Determine the (x, y) coordinate at the center of the cell enclosing the given text.  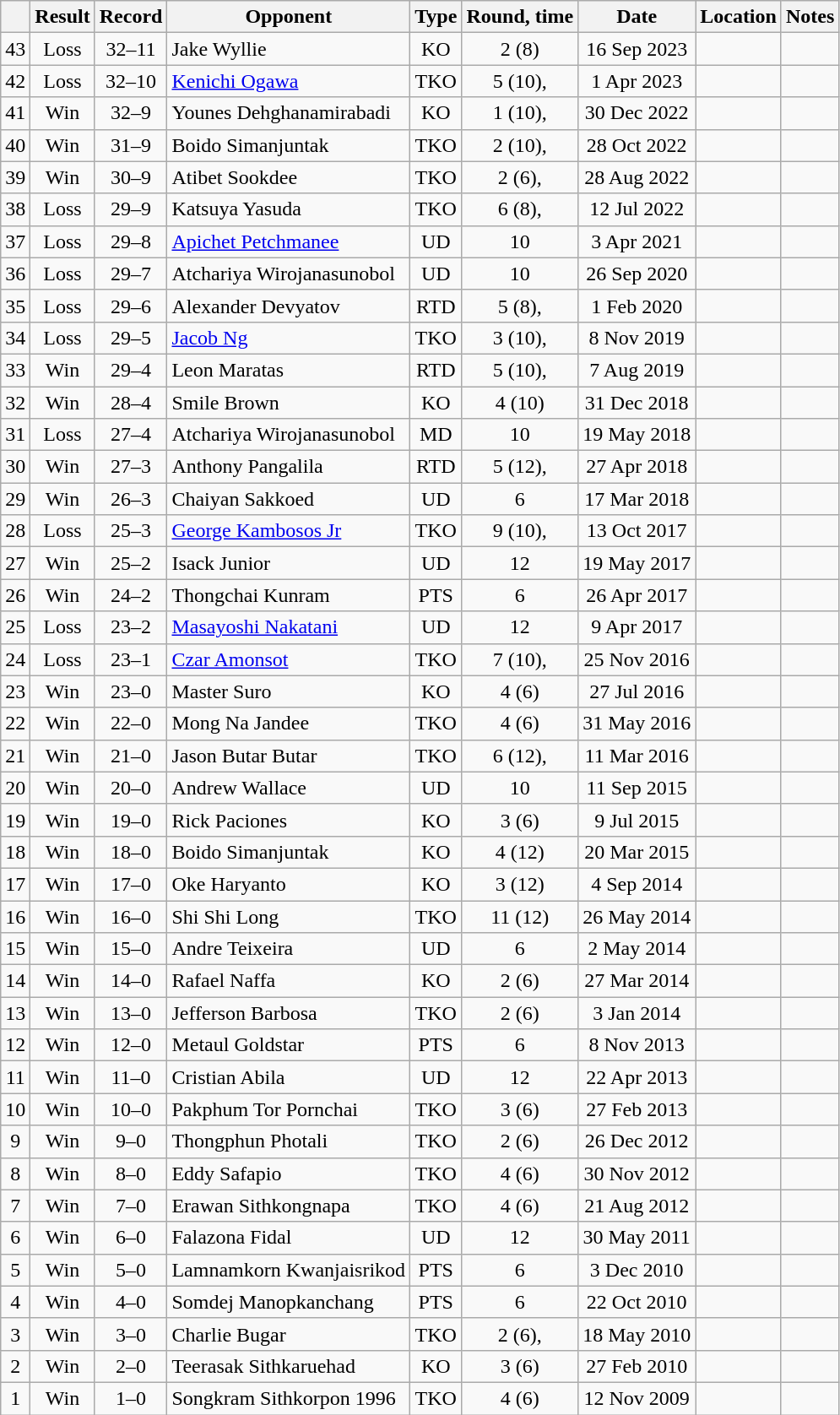
36 (15, 274)
28 Oct 2022 (637, 145)
27 Jul 2016 (637, 691)
32–11 (131, 49)
1 Apr 2023 (637, 81)
Eddy Safapio (289, 1174)
4 (12) (520, 852)
Smile Brown (289, 403)
7–0 (131, 1206)
15–0 (131, 949)
28 (15, 531)
Rick Paciones (289, 820)
7 (10), (520, 659)
Charlie Bugar (289, 1334)
3 Dec 2010 (637, 1270)
6 (12), (520, 756)
29–4 (131, 370)
11 (15, 1077)
41 (15, 113)
28 Aug 2022 (637, 177)
23 (15, 691)
7 Aug 2019 (637, 370)
42 (15, 81)
3 (15, 1334)
28–4 (131, 403)
13–0 (131, 1013)
Mong Na Jandee (289, 724)
Teerasak Sithkaruehad (289, 1366)
27 Feb 2013 (637, 1109)
Masayoshi Nakatani (289, 627)
Anthony Pangalila (289, 467)
George Kambosos Jr (289, 531)
Master Suro (289, 691)
Somdej Manopkanchang (289, 1302)
Record (131, 17)
27 (15, 563)
22 Apr 2013 (637, 1077)
Andre Teixeira (289, 949)
Opponent (289, 17)
22–0 (131, 724)
9 (15, 1141)
3 (10), (520, 338)
18 May 2010 (637, 1334)
Jake Wyllie (289, 49)
Cristian Abila (289, 1077)
3 (12) (520, 884)
Songkram Sithkorpon 1996 (289, 1398)
5 (8), (520, 306)
18–0 (131, 852)
31 Dec 2018 (637, 403)
30 (15, 467)
26 May 2014 (637, 916)
19 May 2017 (637, 563)
18 (15, 852)
Kenichi Ogawa (289, 81)
29–6 (131, 306)
23–1 (131, 659)
1 (10), (520, 113)
Younes Dehghanamirabadi (289, 113)
23–0 (131, 691)
37 (15, 241)
31–9 (131, 145)
20 Mar 2015 (637, 852)
35 (15, 306)
Result (62, 17)
13 Oct 2017 (637, 531)
14 (15, 981)
Metaul Goldstar (289, 1045)
27–4 (131, 435)
29–8 (131, 241)
Lamnamkorn Kwanjaisrikod (289, 1270)
21–0 (131, 756)
Jason Butar Butar (289, 756)
31 (15, 435)
21 (15, 756)
Jefferson Barbosa (289, 1013)
Erawan Sithkongnapa (289, 1206)
22 (15, 724)
5 (15, 1270)
30 Nov 2012 (637, 1174)
39 (15, 177)
34 (15, 338)
Location (739, 17)
Shi Shi Long (289, 916)
38 (15, 209)
29–9 (131, 209)
19 (15, 820)
2–0 (131, 1366)
Round, time (520, 17)
1 (15, 1398)
25–2 (131, 563)
10–0 (131, 1109)
2 (10), (520, 145)
40 (15, 145)
Isack Junior (289, 563)
Thongchai Kunram (289, 595)
16 (15, 916)
Katsuya Yasuda (289, 209)
43 (15, 49)
25 Nov 2016 (637, 659)
Atibet Sookdee (289, 177)
33 (15, 370)
4 (15, 1302)
5 (12), (520, 467)
MD (436, 435)
11 Mar 2016 (637, 756)
9 Apr 2017 (637, 627)
6–0 (131, 1238)
2 (15, 1366)
30 Dec 2022 (637, 113)
Date (637, 17)
5–0 (131, 1270)
16 Sep 2023 (637, 49)
17 Mar 2018 (637, 499)
3 Jan 2014 (637, 1013)
16–0 (131, 916)
12–0 (131, 1045)
3 Apr 2021 (637, 241)
4 Sep 2014 (637, 884)
Chaiyan Sakkoed (289, 499)
27 Apr 2018 (637, 467)
20–0 (131, 788)
11 (12) (520, 916)
26–3 (131, 499)
8 (15, 1174)
1–0 (131, 1398)
8 Nov 2013 (637, 1045)
Type (436, 17)
Apichet Petchmanee (289, 241)
12 Jul 2022 (637, 209)
26 Sep 2020 (637, 274)
26 (15, 595)
9 (10), (520, 531)
27–3 (131, 467)
26 Dec 2012 (637, 1141)
25 (15, 627)
29 (15, 499)
15 (15, 949)
19–0 (131, 820)
14–0 (131, 981)
32 (15, 403)
24–2 (131, 595)
11 Sep 2015 (637, 788)
Pakphum Tor Pornchai (289, 1109)
2 (8) (520, 49)
2 May 2014 (637, 949)
9 Jul 2015 (637, 820)
25–3 (131, 531)
17–0 (131, 884)
Notes (810, 17)
Leon Maratas (289, 370)
21 Aug 2012 (637, 1206)
30–9 (131, 177)
8–0 (131, 1174)
1 Feb 2020 (637, 306)
24 (15, 659)
17 (15, 884)
Alexander Devyatov (289, 306)
27 Feb 2010 (637, 1366)
7 (15, 1206)
27 Mar 2014 (637, 981)
29–5 (131, 338)
8 Nov 2019 (637, 338)
30 May 2011 (637, 1238)
13 (15, 1013)
Rafael Naffa (289, 981)
Czar Amonsot (289, 659)
23–2 (131, 627)
12 Nov 2009 (637, 1398)
11–0 (131, 1077)
32–9 (131, 113)
6 (8), (520, 209)
9–0 (131, 1141)
Andrew Wallace (289, 788)
Oke Haryanto (289, 884)
32–10 (131, 81)
Jacob Ng (289, 338)
20 (15, 788)
19 May 2018 (637, 435)
Thongphun Photali (289, 1141)
29–7 (131, 274)
22 Oct 2010 (637, 1302)
Falazona Fidal (289, 1238)
31 May 2016 (637, 724)
3–0 (131, 1334)
26 Apr 2017 (637, 595)
4–0 (131, 1302)
4 (10) (520, 403)
